Output the [X, Y] coordinate of the center of the cell containing the given text.  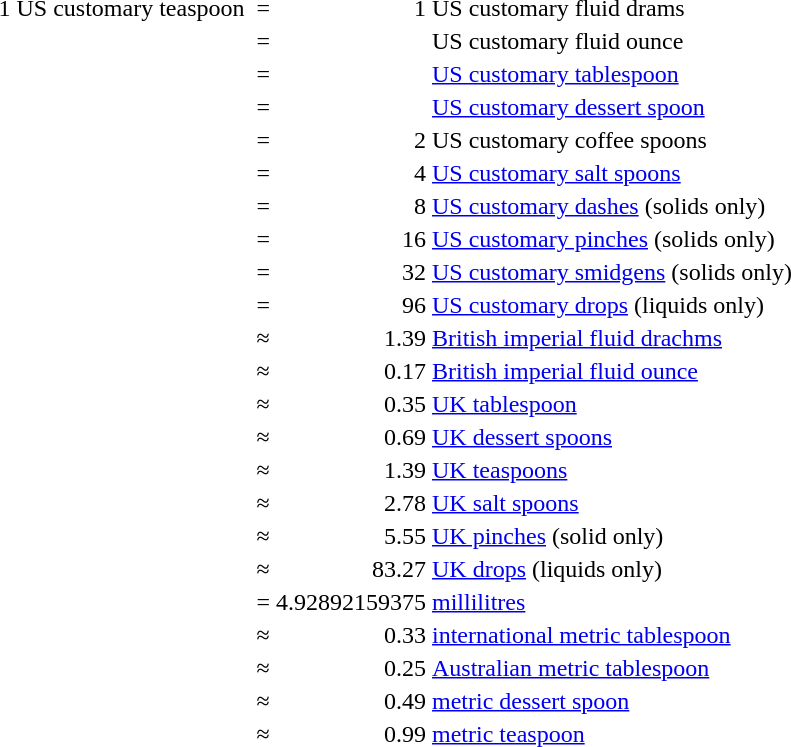
0.69 [352, 437]
83.27 [352, 569]
96 [352, 305]
2.78 [352, 503]
16 [352, 239]
0.25 [352, 668]
32 [352, 272]
0.35 [352, 404]
0.33 [352, 635]
5.55 [352, 536]
4 [352, 173]
0.49 [352, 701]
0.17 [352, 371]
8 [352, 206]
2 [352, 140]
4.92892159375 [352, 602]
